Determine the [x, y] coordinate at the center of the cell enclosing the given text.  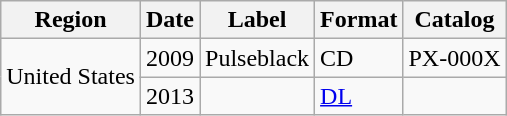
Region [71, 20]
CD [359, 58]
2009 [170, 58]
2013 [170, 96]
Format [359, 20]
Pulseblack [258, 58]
PX-000X [454, 58]
DL [359, 96]
Date [170, 20]
Catalog [454, 20]
Label [258, 20]
United States [71, 77]
